Extract the (x, y) coordinate from the center of the cell holding the provided text.  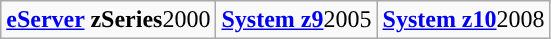
System z102008 (464, 20)
eServer zSeries2000 (108, 20)
System z92005 (296, 20)
